For the text-containing cell, return its midpoint in (x, y) coordinate format. 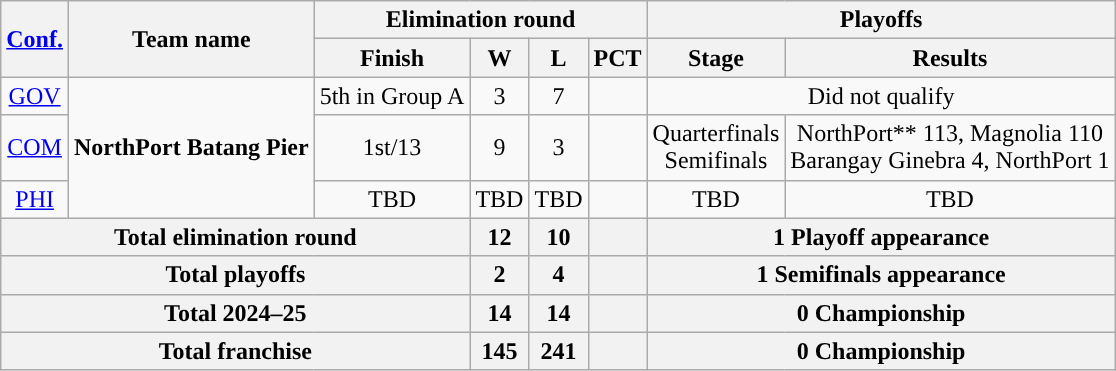
Total playoffs (236, 275)
1st/13 (392, 148)
Conf. (35, 39)
145 (500, 351)
1 Semifinals appearance (881, 275)
COM (35, 148)
NorthPort** 113, Magnolia 110Barangay Ginebra 4, NorthPort 1 (950, 148)
12 (500, 237)
4 (558, 275)
7 (558, 96)
Total franchise (236, 351)
Elimination round (480, 20)
Total elimination round (236, 237)
Total 2024–25 (236, 313)
W (500, 58)
Did not qualify (881, 96)
PHI (35, 199)
GOV (35, 96)
QuarterfinalsSemifinals (716, 148)
Team name (191, 39)
PCT (618, 58)
Playoffs (881, 20)
1 Playoff appearance (881, 237)
241 (558, 351)
Finish (392, 58)
Stage (716, 58)
NorthPort Batang Pier (191, 148)
Results (950, 58)
9 (500, 148)
10 (558, 237)
2 (500, 275)
5th in Group A (392, 96)
L (558, 58)
